Extract the [x, y] coordinate from the center of the cell holding the provided text.  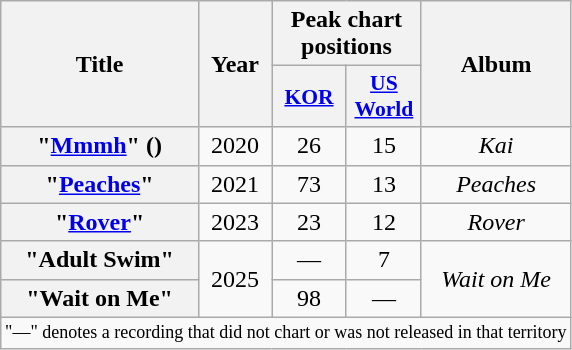
"Wait on Me" [100, 298]
2025 [234, 279]
Rover [496, 222]
US World [384, 96]
Title [100, 64]
"Adult Swim" [100, 260]
73 [310, 184]
26 [310, 146]
23 [310, 222]
"Mmmh" () [100, 146]
7 [384, 260]
15 [384, 146]
12 [384, 222]
2020 [234, 146]
98 [310, 298]
2021 [234, 184]
Wait on Me [496, 279]
KOR [310, 96]
"—" denotes a recording that did not chart or was not released in that territory [286, 332]
Album [496, 64]
Peak chartpositions [347, 34]
Peaches [496, 184]
"Peaches" [100, 184]
2023 [234, 222]
Kai [496, 146]
"Rover" [100, 222]
Year [234, 64]
13 [384, 184]
